Pinpoint the cell where the given text exists, returning its [x, y] midpoint coordinate. 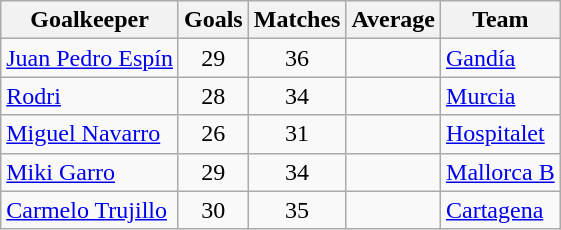
Goals [213, 20]
Juan Pedro Espín [90, 58]
Cartagena [501, 210]
Rodri [90, 96]
Miguel Navarro [90, 134]
Matches [297, 20]
Miki Garro [90, 172]
28 [213, 96]
31 [297, 134]
26 [213, 134]
35 [297, 210]
Gandía [501, 58]
30 [213, 210]
Team [501, 20]
Goalkeeper [90, 20]
Average [394, 20]
Mallorca B [501, 172]
36 [297, 58]
Carmelo Trujillo [90, 210]
Murcia [501, 96]
Hospitalet [501, 134]
